From the cell containing the given text, extract its center point as (X, Y) coordinate. 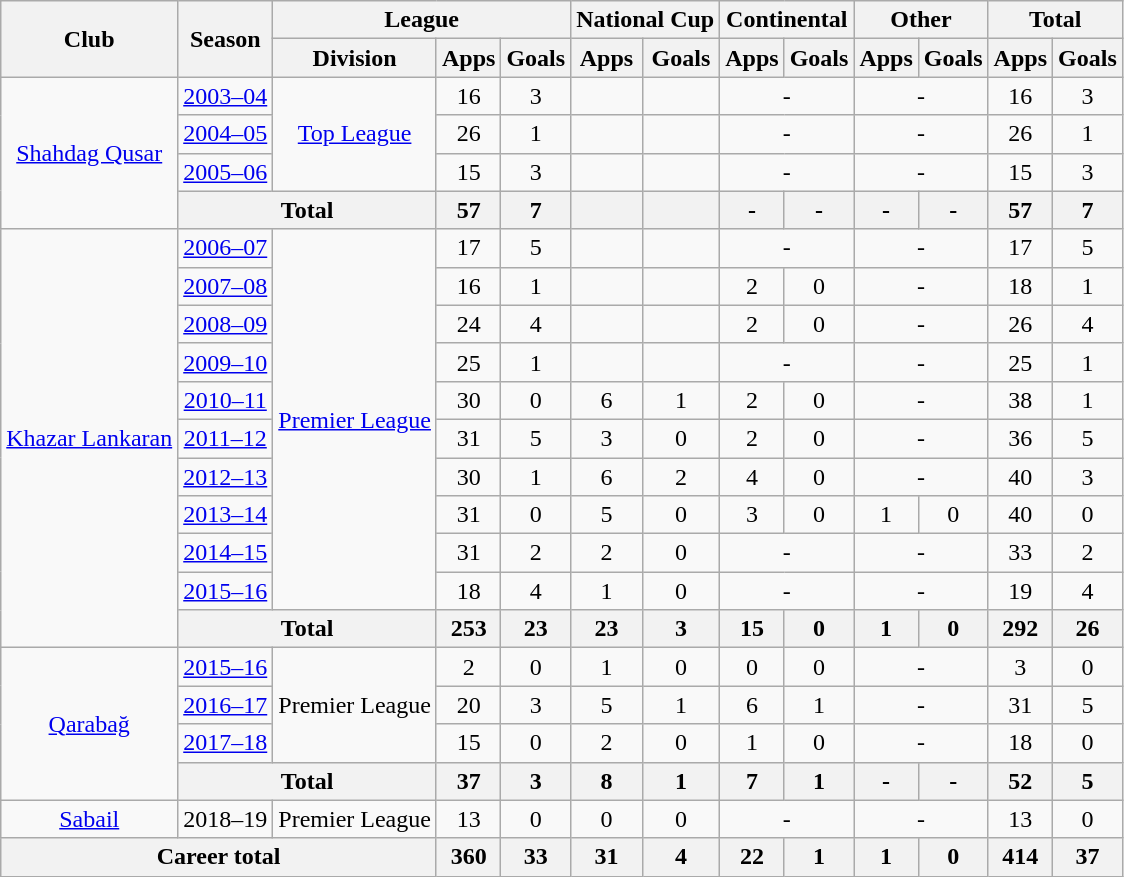
2010–11 (226, 400)
2006–07 (226, 248)
253 (468, 629)
24 (468, 324)
Other (921, 20)
Continental (787, 20)
52 (1020, 781)
2003–04 (226, 96)
Division (355, 58)
Season (226, 39)
Club (90, 39)
Qarabağ (90, 724)
National Cup (646, 20)
2009–10 (226, 362)
36 (1020, 438)
414 (1020, 857)
2012–13 (226, 477)
292 (1020, 629)
20 (468, 705)
Khazar Lankaran (90, 438)
2008–09 (226, 324)
2004–05 (226, 134)
2007–08 (226, 286)
2017–18 (226, 743)
Sabail (90, 819)
38 (1020, 400)
360 (468, 857)
2018–19 (226, 819)
League (422, 20)
2013–14 (226, 515)
Shahdag Qusar (90, 153)
19 (1020, 591)
2014–15 (226, 553)
2016–17 (226, 705)
22 (752, 857)
2011–12 (226, 438)
Career total (219, 857)
Top League (355, 134)
2005–06 (226, 172)
8 (607, 781)
